Scan for the cell matching the given text and deliver its (X, Y) coordinate at center. 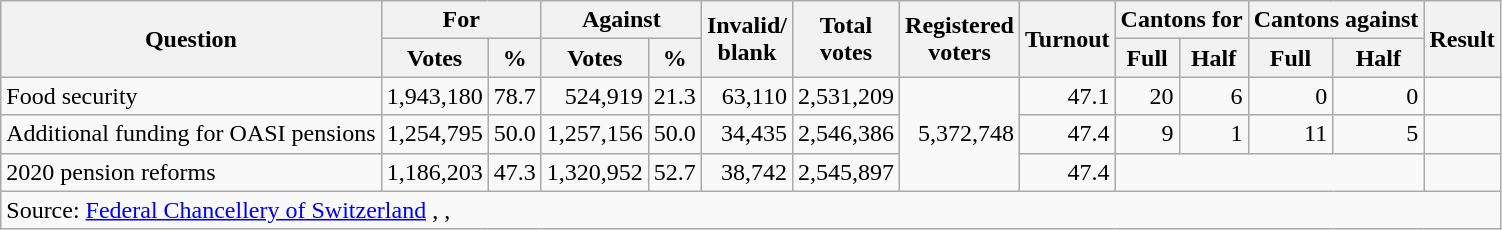
9 (1147, 134)
Turnout (1067, 39)
For (461, 20)
11 (1290, 134)
63,110 (746, 96)
Cantons against (1336, 20)
1,257,156 (594, 134)
2020 pension reforms (191, 172)
21.3 (674, 96)
47.1 (1067, 96)
52.7 (674, 172)
6 (1214, 96)
1,320,952 (594, 172)
524,919 (594, 96)
Food security (191, 96)
2,545,897 (846, 172)
1,254,795 (434, 134)
38,742 (746, 172)
Source: Federal Chancellery of Switzerland , , (751, 210)
Registeredvoters (960, 39)
Question (191, 39)
78.7 (514, 96)
20 (1147, 96)
34,435 (746, 134)
Additional funding for OASI pensions (191, 134)
Result (1462, 39)
5,372,748 (960, 134)
1,186,203 (434, 172)
Totalvotes (846, 39)
Cantons for (1182, 20)
2,531,209 (846, 96)
1,943,180 (434, 96)
Against (621, 20)
47.3 (514, 172)
Invalid/blank (746, 39)
5 (1378, 134)
2,546,386 (846, 134)
1 (1214, 134)
